Extract the (x, y) coordinate from the center of the cell holding the provided text.  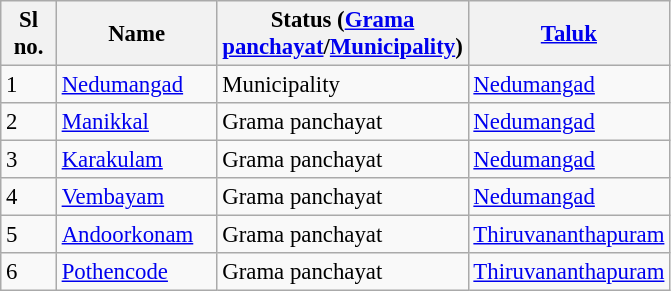
Taluk (569, 34)
Vembayam (136, 197)
Thiruvananthapuram (569, 235)
4 (29, 197)
Municipality (342, 85)
1 (29, 85)
Manikkal (136, 122)
Status (Grama panchayat/Municipality) (342, 34)
Karakulam (136, 160)
Sl no. (29, 34)
2 (29, 122)
Name (136, 34)
Andoorkonam (136, 235)
3 (29, 160)
5 (29, 235)
